Identify which cell holds the provided text, then report its [X, Y] central coordinate. 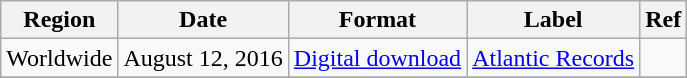
Ref [664, 20]
Atlantic Records [554, 58]
Digital download [377, 58]
Format [377, 20]
Label [554, 20]
August 12, 2016 [203, 58]
Date [203, 20]
Worldwide [60, 58]
Region [60, 20]
